Pinpoint the cell where the given text exists, returning its [X, Y] midpoint coordinate. 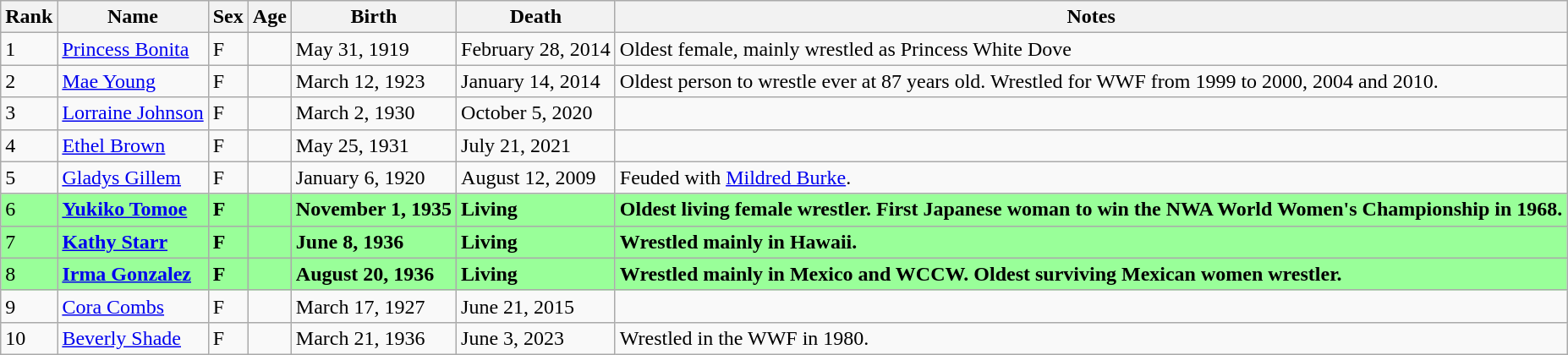
Wrestled mainly in Mexico and WCCW. Oldest surviving Mexican women wrestler. [1091, 274]
June 21, 2015 [536, 306]
Notes [1091, 17]
Wrestled in the WWF in 1980. [1091, 338]
Cora Combs [133, 306]
1 [29, 49]
3 [29, 113]
Oldest female, mainly wrestled as Princess White Dove [1091, 49]
Birth [374, 17]
5 [29, 177]
June 3, 2023 [536, 338]
Oldest person to wrestle ever at 87 years old. Wrestled for WWF from 1999 to 2000, 2004 and 2010. [1091, 81]
Mae Young [133, 81]
August 20, 1936 [374, 274]
Princess Bonita [133, 49]
Kathy Starr [133, 242]
May 25, 1931 [374, 145]
Oldest living female wrestler. First Japanese woman to win the NWA World Women's Championship in 1968. [1091, 210]
Name [133, 17]
March 12, 1923 [374, 81]
Yukiko Tomoe [133, 210]
8 [29, 274]
Age [269, 17]
November 1, 1935 [374, 210]
January 6, 1920 [374, 177]
June 8, 1936 [374, 242]
7 [29, 242]
6 [29, 210]
March 21, 1936 [374, 338]
March 17, 1927 [374, 306]
Death [536, 17]
2 [29, 81]
9 [29, 306]
Irma Gonzalez [133, 274]
July 21, 2021 [536, 145]
May 31, 1919 [374, 49]
Rank [29, 17]
Lorraine Johnson [133, 113]
January 14, 2014 [536, 81]
Wrestled mainly in Hawaii. [1091, 242]
4 [29, 145]
Beverly Shade [133, 338]
February 28, 2014 [536, 49]
Ethel Brown [133, 145]
October 5, 2020 [536, 113]
10 [29, 338]
Sex [228, 17]
March 2, 1930 [374, 113]
Feuded with Mildred Burke. [1091, 177]
August 12, 2009 [536, 177]
Gladys Gillem [133, 177]
